Provide the [x, y] coordinate of the cell's center where the given text is located.  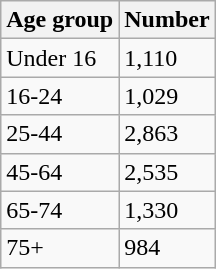
75+ [60, 248]
65-74 [60, 210]
Age group [60, 20]
25-44 [60, 134]
2,863 [167, 134]
1,110 [167, 58]
1,330 [167, 210]
Under 16 [60, 58]
16-24 [60, 96]
984 [167, 248]
45-64 [60, 172]
1,029 [167, 96]
2,535 [167, 172]
Number [167, 20]
